Identify which cell holds the provided text, then report its [X, Y] central coordinate. 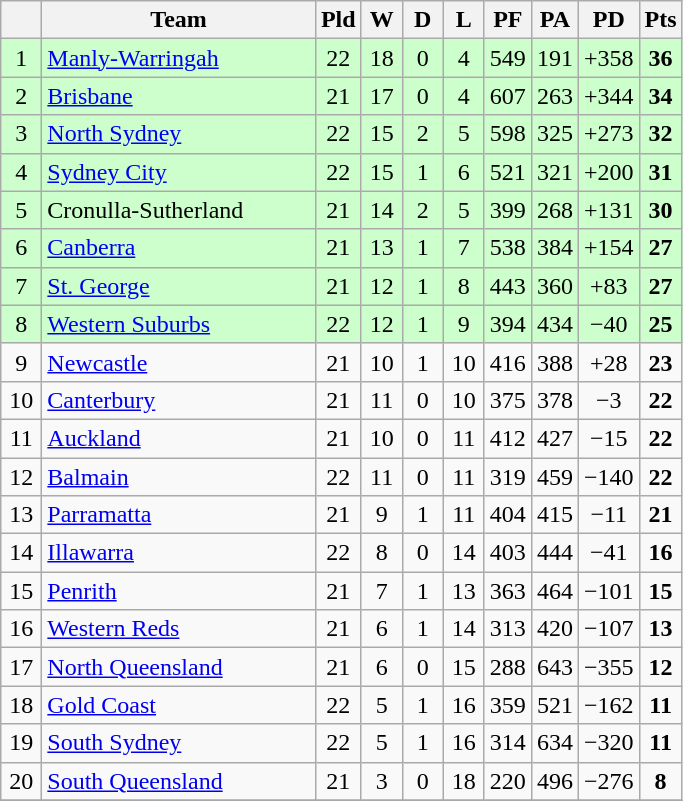
L [464, 20]
19 [22, 743]
404 [508, 515]
North Queensland [179, 667]
443 [508, 286]
634 [554, 743]
20 [22, 781]
363 [508, 591]
321 [554, 172]
+200 [608, 172]
Parramatta [179, 515]
30 [660, 210]
415 [554, 515]
+154 [608, 248]
403 [508, 553]
459 [554, 477]
607 [508, 96]
Penrith [179, 591]
+83 [608, 286]
−101 [608, 591]
268 [554, 210]
Balmain [179, 477]
−3 [608, 400]
394 [508, 324]
420 [554, 629]
Illawarra [179, 553]
−40 [608, 324]
288 [508, 667]
36 [660, 58]
Newcastle [179, 362]
319 [508, 477]
W [382, 20]
Western Reds [179, 629]
PF [508, 20]
375 [508, 400]
−276 [608, 781]
Gold Coast [179, 705]
−320 [608, 743]
359 [508, 705]
388 [554, 362]
−355 [608, 667]
PD [608, 20]
Brisbane [179, 96]
+358 [608, 58]
North Sydney [179, 134]
Pts [660, 20]
Team [179, 20]
South Sydney [179, 743]
464 [554, 591]
Sydney City [179, 172]
Western Suburbs [179, 324]
325 [554, 134]
263 [554, 96]
643 [554, 667]
378 [554, 400]
−140 [608, 477]
549 [508, 58]
D [422, 20]
31 [660, 172]
434 [554, 324]
Auckland [179, 438]
34 [660, 96]
23 [660, 362]
Canberra [179, 248]
−15 [608, 438]
444 [554, 553]
Manly-Warringah [179, 58]
496 [554, 781]
Canterbury [179, 400]
Pld [338, 20]
+273 [608, 134]
+28 [608, 362]
South Queensland [179, 781]
+344 [608, 96]
−162 [608, 705]
St. George [179, 286]
32 [660, 134]
427 [554, 438]
−107 [608, 629]
PA [554, 20]
313 [508, 629]
−11 [608, 515]
Cronulla-Sutherland [179, 210]
25 [660, 324]
220 [508, 781]
412 [508, 438]
360 [554, 286]
191 [554, 58]
−41 [608, 553]
314 [508, 743]
416 [508, 362]
538 [508, 248]
598 [508, 134]
+131 [608, 210]
399 [508, 210]
384 [554, 248]
